Detect which cell encompasses the target text, then output its [x, y] center coordinate. 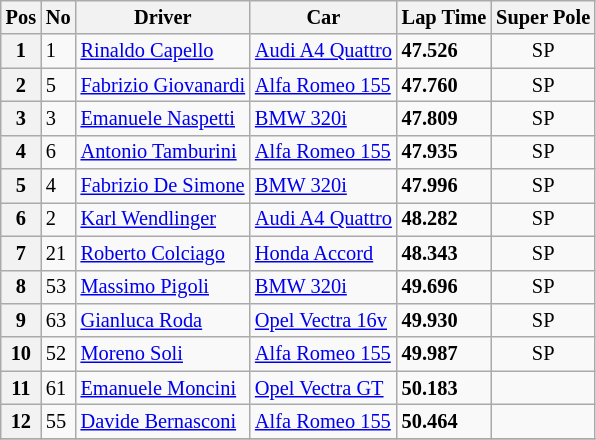
47.935 [444, 152]
Pos [21, 17]
Driver [163, 17]
Gianluca Roda [163, 320]
Roberto Colciago [163, 253]
Super Pole [543, 17]
7 [21, 253]
Fabrizio Giovanardi [163, 85]
No [58, 17]
47.996 [444, 186]
Rinaldo Capello [163, 51]
21 [58, 253]
Emanuele Moncini [163, 388]
52 [58, 354]
Fabrizio De Simone [163, 186]
Davide Bernasconi [163, 421]
Antonio Tamburini [163, 152]
Karl Wendlinger [163, 219]
47.809 [444, 118]
47.526 [444, 51]
Emanuele Naspetti [163, 118]
11 [21, 388]
10 [21, 354]
55 [58, 421]
63 [58, 320]
48.343 [444, 253]
50.464 [444, 421]
Moreno Soli [163, 354]
Opel Vectra 16v [324, 320]
47.760 [444, 85]
Honda Accord [324, 253]
49.930 [444, 320]
49.696 [444, 287]
8 [21, 287]
50.183 [444, 388]
48.282 [444, 219]
53 [58, 287]
Lap Time [444, 17]
49.987 [444, 354]
12 [21, 421]
Car [324, 17]
Massimo Pigoli [163, 287]
Opel Vectra GT [324, 388]
61 [58, 388]
9 [21, 320]
